Extract the (x, y) coordinate from the center of the cell holding the provided text.  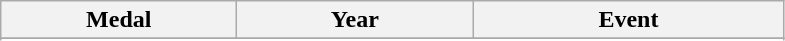
Medal (119, 20)
Event (628, 20)
Year (355, 20)
